Find where the given text appears and provide that cell's center as (X, Y) coordinate. 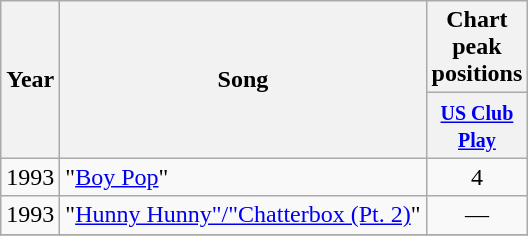
4 (477, 177)
Song (243, 80)
Chart peak positions (477, 47)
— (477, 215)
US Club Play (477, 126)
"Hunny Hunny"/"Chatterbox (Pt. 2)" (243, 215)
Year (30, 80)
"Boy Pop" (243, 177)
